Capture the cell that displays the provided text and extract its (x, y) central coordinate. 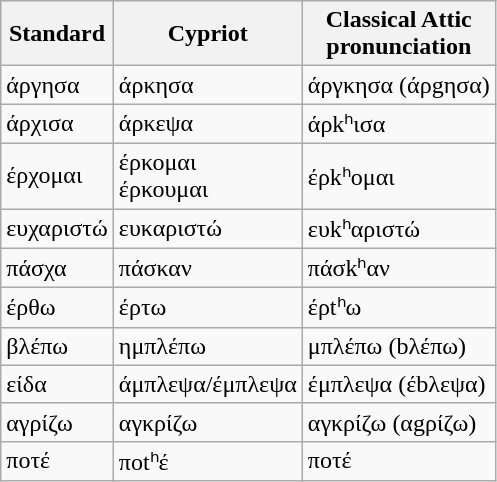
αγκρίζω (αgρίζω) (398, 422)
βλέπω (58, 346)
άργκησα (άρgησα) (398, 85)
άρχισα (58, 124)
πάσκαν (208, 268)
ευχαριστώ (58, 228)
ευκαριστώ (208, 228)
έρχομαι (58, 176)
άργησα (58, 85)
πάσχα (58, 268)
Standard (58, 34)
ευkʰαριστώ (398, 228)
έρtʰω (398, 308)
αγρίζω (58, 422)
ποtʰέ (208, 461)
αγκρίζω (208, 422)
είδα (58, 384)
έμπλεψα (έbλεψα) (398, 384)
έρkʰομαι (398, 176)
άρkʰισα (398, 124)
έρτω (208, 308)
μπλέπω (bλέπω) (398, 346)
άρκησα (208, 85)
άρκεψα (208, 124)
άμπλεψα/έμπλεψα (208, 384)
ημπλέπω (208, 346)
έρκομαιέρκουμαι (208, 176)
πάσkʰαν (398, 268)
Cypriot (208, 34)
Classical Atticpronunciation (398, 34)
έρθω (58, 308)
